Detect which cell encompasses the target text, then output its [x, y] center coordinate. 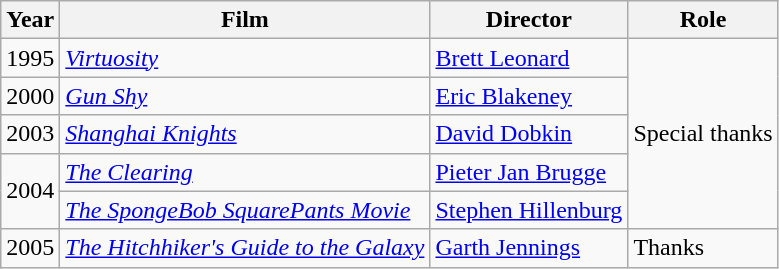
Eric Blakeney [529, 96]
Director [529, 20]
2005 [30, 248]
Gun Shy [245, 96]
The SpongeBob SquarePants Movie [245, 210]
Year [30, 20]
Role [703, 20]
2004 [30, 191]
David Dobkin [529, 134]
Pieter Jan Brugge [529, 172]
Brett Leonard [529, 58]
The Clearing [245, 172]
The Hitchhiker's Guide to the Galaxy [245, 248]
Garth Jennings [529, 248]
Shanghai Knights [245, 134]
Stephen Hillenburg [529, 210]
Thanks [703, 248]
Virtuosity [245, 58]
Film [245, 20]
Special thanks [703, 134]
2003 [30, 134]
2000 [30, 96]
1995 [30, 58]
